Scan for the cell matching the given text and deliver its (X, Y) coordinate at center. 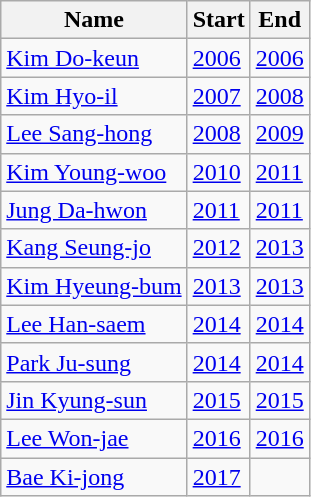
End (280, 20)
Lee Han-saem (94, 324)
2007 (218, 96)
2009 (280, 134)
Name (94, 20)
Kim Young-woo (94, 172)
Bae Ki-jong (94, 477)
Park Ju-sung (94, 362)
Lee Sang-hong (94, 134)
Kang Seung-jo (94, 248)
2012 (218, 248)
Kim Do-keun (94, 58)
Start (218, 20)
Jin Kyung-sun (94, 400)
Kim Hyeung-bum (94, 286)
Jung Da-hwon (94, 210)
2010 (218, 172)
Lee Won-jae (94, 438)
Kim Hyo-il (94, 96)
2017 (218, 477)
